Search for the cell housing the specified text and yield its [x, y] center coordinate. 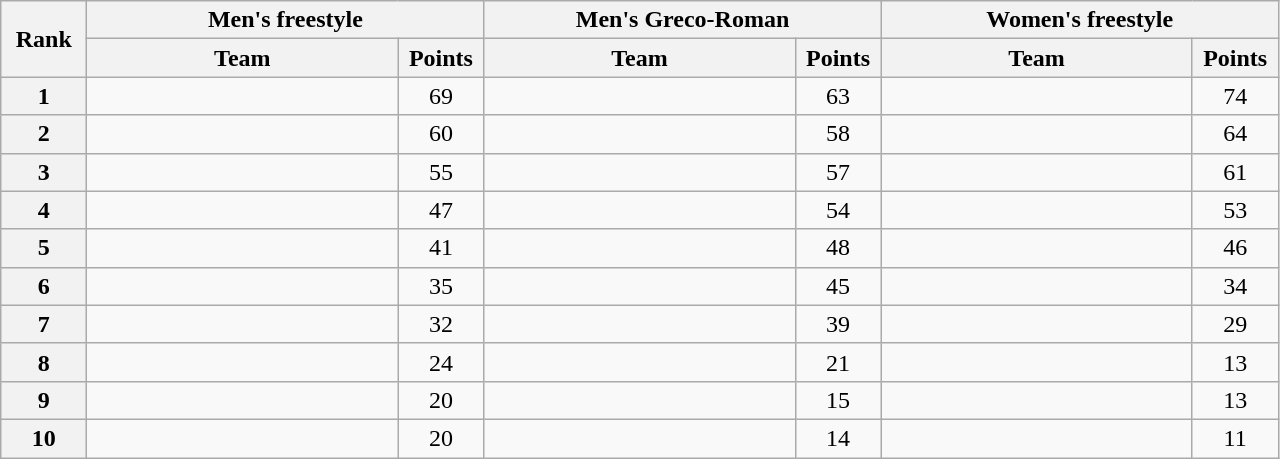
53 [1235, 210]
11 [1235, 438]
34 [1235, 286]
57 [838, 172]
9 [44, 400]
Men's Greco-Roman [682, 20]
21 [838, 362]
74 [1235, 96]
5 [44, 248]
1 [44, 96]
45 [838, 286]
58 [838, 134]
7 [44, 324]
10 [44, 438]
15 [838, 400]
63 [838, 96]
6 [44, 286]
24 [441, 362]
Men's freestyle [286, 20]
4 [44, 210]
46 [1235, 248]
14 [838, 438]
48 [838, 248]
41 [441, 248]
2 [44, 134]
69 [441, 96]
55 [441, 172]
60 [441, 134]
64 [1235, 134]
35 [441, 286]
39 [838, 324]
61 [1235, 172]
47 [441, 210]
8 [44, 362]
29 [1235, 324]
54 [838, 210]
Rank [44, 39]
Women's freestyle [1080, 20]
32 [441, 324]
3 [44, 172]
